Return the (X, Y) coordinate for the center point of the cell that contains the specified text.  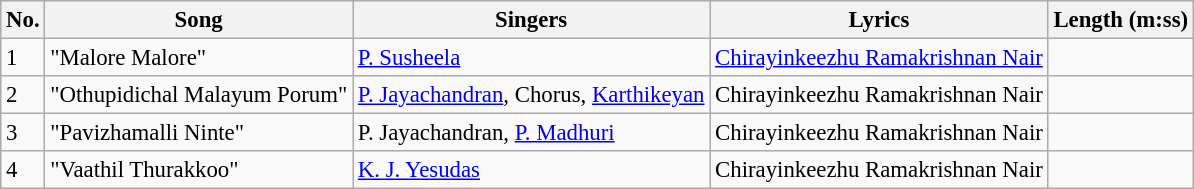
Length (m:ss) (1120, 20)
2 (23, 95)
3 (23, 133)
"Othupidichal Malayum Porum" (199, 95)
"Vaathil Thurakkoo" (199, 170)
Singers (530, 20)
"Pavizhamalli Ninte" (199, 133)
P. Jayachandran, Chorus, Karthikeyan (530, 95)
"Malore Malore" (199, 58)
1 (23, 58)
No. (23, 20)
Song (199, 20)
P. Susheela (530, 58)
4 (23, 170)
Lyrics (879, 20)
K. J. Yesudas (530, 170)
P. Jayachandran, P. Madhuri (530, 133)
